Identify which cell holds the provided text, then report its (x, y) central coordinate. 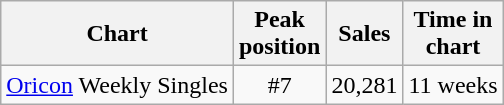
Peakposition (279, 34)
Time inchart (453, 34)
20,281 (364, 85)
11 weeks (453, 85)
Sales (364, 34)
Oricon Weekly Singles (118, 85)
#7 (279, 85)
Chart (118, 34)
